Detect which cell encompasses the target text, then output its [X, Y] center coordinate. 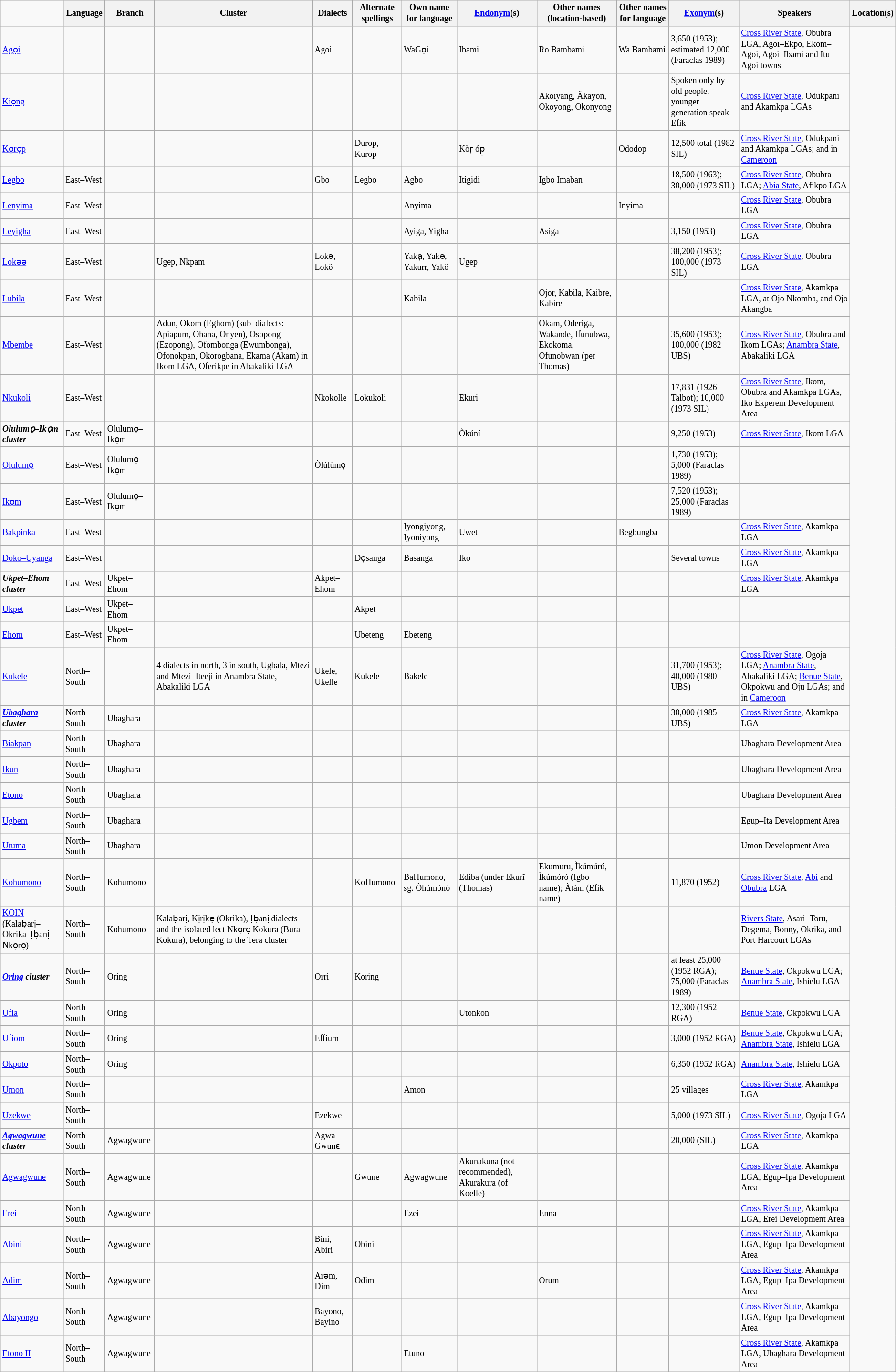
Branch [130, 13]
Koring [377, 977]
Iko [497, 558]
6,350 (1952 RGA) [704, 1064]
Cross River State, Ogoja LGA; Anambra State, Abakaliki LGA; Benue State, Okpokwu and Oju LGAs; and in Cameroon [794, 676]
Other names for language [643, 13]
Umon Development Area [794, 846]
Kiọng [32, 102]
Lokә, Lokö [333, 262]
Abini [32, 1245]
Akpet [377, 609]
Ikun [32, 770]
Gwune [377, 1177]
Olulumọ–Ikọm cluster [32, 434]
Ugep [497, 262]
Umon [32, 1090]
Dialects [333, 13]
Ekumuru, Ìkúmúrú, Ìkúmóró (Igbo name); Àtàm (Efik name) [576, 882]
Exonym(s) [704, 13]
Orri [333, 977]
Adim [32, 1281]
12,300 (1952 RGA) [704, 1013]
Cross River State, Ogoja LGA [794, 1115]
Ukpet [32, 609]
Nkokolle [333, 398]
Utonkon [497, 1013]
Ehom [32, 635]
Okpoto [32, 1064]
Basanga [429, 558]
Other names (location-based) [576, 13]
Kalaḅarị, Kịrịkẹ (Okrika), Ịḅanị dialects and the isolated lect Nkọrọ Kokura (Bura Kokura), belonging to the Tera cluster [234, 930]
4 dialects in north, 3 in south, Ugbala, Mtezi and Mtezi–Iteeji in Anambra State, Abakaliki LGA [234, 676]
Kòṛ óp̣ [497, 149]
Kọrọp [32, 149]
Bini, Abiri [333, 1245]
Ediba (under Ekurĩ (Thomas) [497, 882]
Cross River State, Akamkpa LGA, at Ojo Nkomba, and Ojo Akangba [794, 299]
Ikọm [32, 501]
Iyongiyong, Iyoniyong [429, 533]
Ugep, Nkpam [234, 262]
Uzekwe [32, 1115]
Own name for language [429, 13]
Gbo [333, 180]
Igbo Imaban [576, 180]
Ezekwe [333, 1115]
Bayono, Bayino [333, 1317]
Ododop [643, 149]
Wa Bambami [643, 50]
Etono II [32, 1353]
Speakers [794, 13]
Arәm, Dim [333, 1281]
Ebeteng [429, 635]
Agọi [32, 50]
Agbo [429, 180]
Inyima [643, 206]
3,650 (1953); estimated 12,000 (Faraclas 1989) [704, 50]
Ekuri [497, 398]
11,870 (1952) [704, 882]
35,600 (1953); 100,000 (1982 UBS) [704, 345]
Ugbem [32, 821]
Lokәә [32, 262]
Orum [576, 1281]
Durop, Kurop [377, 149]
Kabila [429, 299]
Olulumọ [32, 465]
Itigidi [497, 180]
Ukele, Ukelle [333, 676]
Nkukoli [32, 398]
Cross River State, Ikom LGA [794, 434]
Ubeteng [377, 635]
Egup–Ita Development Area [794, 821]
Anambra State, Ishielu LGA [794, 1064]
Anyima [429, 206]
Location(s) [873, 13]
18,500 (1963); 30,000 (1973 SIL) [704, 180]
Obini [377, 1245]
KOIN (Kalaḅarị–Okrika–Ịḅanị–Nkọrọ) [32, 930]
Etono [32, 795]
Agwa–Gwunɛ [333, 1141]
at least 25,000 (1952 RGA); 75,000 (Faraclas 1989) [704, 977]
Lenyima [32, 206]
Dọsanga [377, 558]
BaHumono, sg. Òhúmónò [429, 882]
Ukpet–Ehom cluster [32, 584]
20,000 (SIL) [704, 1141]
Òkúní [497, 434]
Uwet [497, 533]
17,831 (1926 Talbot); 10,000 (1973 SIL) [704, 398]
Bakpinka [32, 533]
KoHumono [377, 882]
Cross River State, Akamkpa LGA, Erei Development Area [794, 1214]
WaGọi [429, 50]
Òlúlùmọ [333, 465]
Etuno [429, 1353]
1,730 (1953); 5,000 (Faraclas 1989) [704, 465]
Akoiyang, Äkäyöñ, Okoyong, Okonyong [576, 102]
31,700 (1953); 40,000 (1980 UBS) [704, 676]
Ojor, Kabila, Kaibre, Kabire [576, 299]
Enna [576, 1214]
Benue State, Okpokwu LGA [794, 1013]
Ufiom [32, 1039]
Agwagwune cluster [32, 1141]
Cross River State, Ikom, Obubra and Akamkpa LGAs, Iko Ekperem Development Area [794, 398]
Odim [377, 1281]
25 villages [704, 1090]
Spoken only by old people, younger generation speak Efik [704, 102]
Lubila [32, 299]
Erei [32, 1214]
Effium [333, 1039]
Mbembe [32, 345]
Ayiga, Yigha [429, 231]
Begbungba [643, 533]
Ufia [32, 1013]
Ubaghara cluster [32, 718]
Yakạ, Yakә, Yakurr, Yakö [429, 262]
Asiga [576, 231]
Agoi [333, 50]
Akunakuna (not recommended), Akurakura (of Koelle) [497, 1177]
Oring cluster [32, 977]
Doko–Uyanga [32, 558]
12,500 total (1982 SIL) [704, 149]
Cross River State, Obubra and Ikom LGAs; Anambra State, Abakaliki LGA [794, 345]
38,200 (1953); 100,000 (1973 SIL) [704, 262]
Endonym(s) [497, 13]
Cross River State, Odukpani and Akamkpa LGAs [794, 102]
Akpet–Ehom [333, 584]
Language [84, 13]
3,150 (1953) [704, 231]
Several towns [704, 558]
Cross River State, Obubra LGA, Agoi–Ekpo, Ekom–Agoi, Agoi–Ibami and Itu–Agoi towns [794, 50]
Leyigha [32, 231]
Cross River State, Akamkpa LGA, Ubaghara Development Area [794, 1353]
Ro Bambami [576, 50]
Ibami [497, 50]
9,250 (1953) [704, 434]
Biakpan [32, 744]
Cross River State, Obubra LGA; Abia State, Afikpo LGA [794, 180]
Cluster [234, 13]
Cross River State, Abi and Obubra LGA [794, 882]
Okam, Oderiga, Wakande, Ifunubwa, Ekokoma, Ofunobwan (per Thomas) [576, 345]
Bakele [429, 676]
Abayongo [32, 1317]
5,000 (1973 SIL) [704, 1115]
Lokukoli [377, 398]
Ezei [429, 1214]
Amon [429, 1090]
Utuma [32, 846]
3,000 (1952 RGA) [704, 1039]
Rivers State, Asari–Toru, Degema, Bonny, Okrika, and Port Harcourt LGAs [794, 930]
7,520 (1953); 25,000 (Faraclas 1989) [704, 501]
Alternate spellings [377, 13]
Cross River State, Odukpani and Akamkpa LGAs; and in Cameroon [794, 149]
30,000 (1985 UBS) [704, 718]
